Output the [x, y] coordinate of the center of the cell containing the given text.  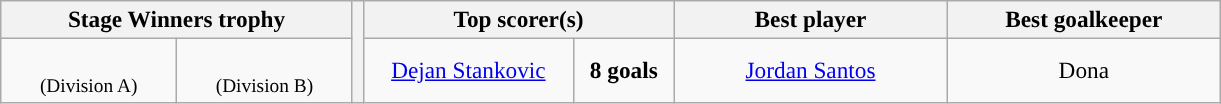
Stage Winners trophy [177, 19]
(Division B) [265, 70]
(Division A) [89, 70]
Dejan Stankovic [468, 70]
Dona [1084, 70]
Jordan Santos [810, 70]
Top scorer(s) [518, 19]
Best player [810, 19]
Best goalkeeper [1084, 19]
8 goals [624, 70]
